Return (X, Y) of the center of cell containing provided text 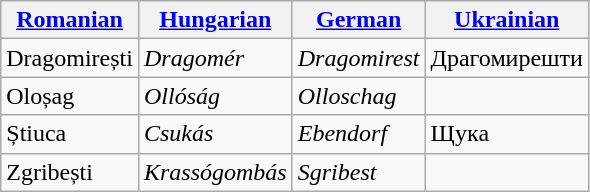
Hungarian (215, 20)
Știuca (70, 134)
Ebendorf (358, 134)
Sgribest (358, 172)
Ukrainian (506, 20)
Csukás (215, 134)
German (358, 20)
Dragomirești (70, 58)
Dragomér (215, 58)
Dragomirest (358, 58)
Zgribești (70, 172)
Romanian (70, 20)
Драгомирешти (506, 58)
Oloșag (70, 96)
Krassógombás (215, 172)
Ollóság (215, 96)
Щука (506, 134)
Olloschag (358, 96)
